Output the [x, y] coordinate of the center of the cell containing the given text.  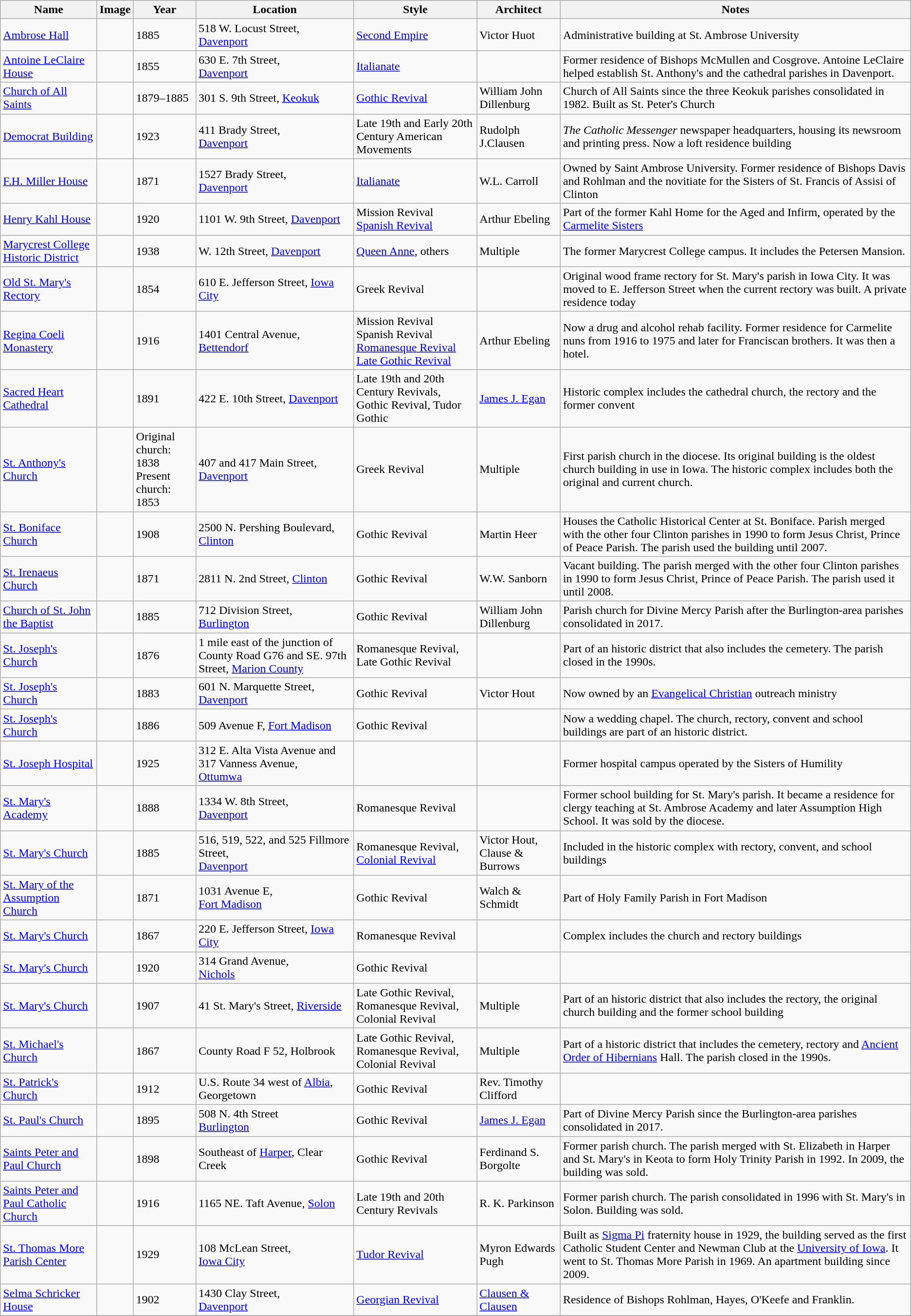
Part of an historic district that also includes the rectory, the original church building and the former school building [735, 1006]
Image [115, 10]
Year [164, 10]
Parish church for Divine Mercy Parish after the Burlington-area parishes consolidated in 2017. [735, 617]
1527 Brady Street,Davenport [274, 181]
St. Michael's Church [49, 1050]
630 E. 7th Street,Davenport [274, 66]
Clausen & Clausen [519, 1300]
Part of Holy Family Parish in Fort Madison [735, 898]
R. K. Parkinson [519, 1204]
Residence of Bishops Rohlman, Hayes, O'Keefe and Franklin. [735, 1300]
1902 [164, 1300]
St. Joseph Hospital [49, 763]
Mission RevivalSpanish RevivalRomanesque RevivalLate Gothic Revival [416, 341]
Administrative building at St. Ambrose University [735, 35]
1895 [164, 1120]
Now owned by an Evangelical Christian outreach ministry [735, 694]
St. Mary's Academy [49, 808]
Georgian Revival [416, 1300]
Democrat Building [49, 136]
1 mile east of the junction of County Road G76 and SE. 97th Street, Marion County [274, 655]
1907 [164, 1006]
1879–1885 [164, 98]
Rudolph J.Clausen [519, 136]
Romanesque Revival,Late Gothic Revival [416, 655]
Former residence of Bishops McMullen and Cosgrove. Antoine LeClaire helped establish St. Anthony's and the cathedral parishes in Davenport. [735, 66]
41 St. Mary's Street, Riverside [274, 1006]
301 S. 9th Street, Keokuk [274, 98]
411 Brady Street,Davenport [274, 136]
W. 12th Street, Davenport [274, 251]
610 E. Jefferson Street, Iowa City [274, 289]
Queen Anne, others [416, 251]
Marycrest College Historic District [49, 251]
Sacred Heart Cathedral [49, 398]
2500 N. Pershing Boulevard, Clinton [274, 534]
1876 [164, 655]
St. Paul's Church [49, 1120]
422 E. 10th Street, Davenport [274, 398]
Southeast of Harper, Clear Creek [274, 1159]
Historic complex includes the cathedral church, the rectory and the former convent [735, 398]
Henry Kahl House [49, 219]
County Road F 52, Holbrook [274, 1050]
Second Empire [416, 35]
Architect [519, 10]
Name [49, 10]
Part of the former Kahl Home for the Aged and Infirm, operated by the Carmelite Sisters [735, 219]
1031 Avenue E,Fort Madison [274, 898]
Church of St. John the Baptist [49, 617]
Selma Schricker House [49, 1300]
Ambrose Hall [49, 35]
312 E. Alta Vista Avenue and 317 Vanness Avenue,Ottumwa [274, 763]
St. Thomas More Parish Center [49, 1255]
Mission RevivalSpanish Revival [416, 219]
Included in the historic complex with rectory, convent, and school buildings [735, 853]
Walch & Schmidt [519, 898]
The Catholic Messenger newspaper headquarters, housing its newsroom and printing press. Now a loft residence building [735, 136]
Saints Peter and Paul Church [49, 1159]
1334 W. 8th Street,Davenport [274, 808]
Complex includes the church and rectory buildings [735, 936]
1938 [164, 251]
Former parish church. The parish consolidated in 1996 with St. Mary's in Solon. Building was sold. [735, 1204]
1908 [164, 534]
601 N. Marquette Street, Davenport [274, 694]
1855 [164, 66]
F.H. Miller House [49, 181]
712 Division Street,Burlington [274, 617]
Now a wedding chapel. The church, rectory, convent and school buildings are part of an historic district. [735, 725]
Church of All Saints [49, 98]
Victor Hout, Clause & Burrows [519, 853]
1165 NE. Taft Avenue, Solon [274, 1204]
Now a drug and alcohol rehab facility. Former residence for Carmelite nuns from 1916 to 1975 and later for Franciscan brothers. It was then a hotel. [735, 341]
1923 [164, 136]
1886 [164, 725]
509 Avenue F, Fort Madison [274, 725]
1854 [164, 289]
Martin Heer [519, 534]
518 W. Locust Street, Davenport [274, 35]
1912 [164, 1089]
W.W. Sanborn [519, 579]
Location [274, 10]
Tudor Revival [416, 1255]
Ferdinand S. Borgolte [519, 1159]
220 E. Jefferson Street, Iowa City [274, 936]
1101 W. 9th Street, Davenport [274, 219]
Old St. Mary's Rectory [49, 289]
1925 [164, 763]
Myron Edwards Pugh [519, 1255]
W.L. Carroll [519, 181]
St. Irenaeus Church [49, 579]
1430 Clay Street,Davenport [274, 1300]
Victor Huot [519, 35]
Part of an historic district that also includes the cemetery. The parish closed in the 1990s. [735, 655]
St. Anthony's Church [49, 469]
St. Boniface Church [49, 534]
Style [416, 10]
1883 [164, 694]
508 N. 4th StreetBurlington [274, 1120]
Antoine LeClaire House [49, 66]
Regina Coeli Monastery [49, 341]
Late 19th and Early 20th Century American Movements [416, 136]
Rev. Timothy Clifford [519, 1089]
U.S. Route 34 west of Albia, Georgetown [274, 1089]
516, 519, 522, and 525 Fillmore Street,Davenport [274, 853]
The former Marycrest College campus. It includes the Petersen Mansion. [735, 251]
1929 [164, 1255]
Victor Hout [519, 694]
2811 N. 2nd Street, Clinton [274, 579]
Church of All Saints since the three Keokuk parishes consolidated in 1982. Built as St. Peter's Church [735, 98]
314 Grand Avenue,Nichols [274, 967]
1401 Central Avenue, Bettendorf [274, 341]
Romanesque Revival,Colonial Revival [416, 853]
Original church: 1838Present church: 1853 [164, 469]
Late 19th and 20th Century Revivals,Gothic Revival, Tudor Gothic [416, 398]
1891 [164, 398]
407 and 417 Main Street, Davenport [274, 469]
Part of Divine Mercy Parish since the Burlington-area parishes consolidated in 2017. [735, 1120]
Part of a historic district that includes the cemetery, rectory and Ancient Order of Hibernians Hall. The parish closed in the 1990s. [735, 1050]
1888 [164, 808]
Late 19th and 20th Century Revivals [416, 1204]
108 McLean Street,Iowa City [274, 1255]
St. Patrick's Church [49, 1089]
Notes [735, 10]
Former hospital campus operated by the Sisters of Humility [735, 763]
Saints Peter and Paul Catholic Church [49, 1204]
St. Mary of the Assumption Church [49, 898]
1898 [164, 1159]
